Return [x, y] of the center of cell containing provided text 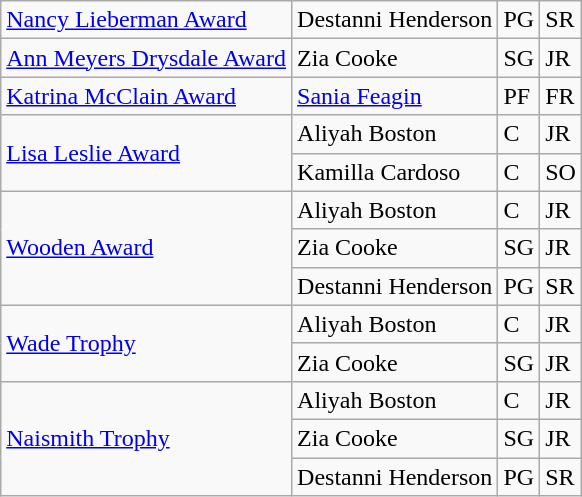
Ann Meyers Drysdale Award [146, 58]
Kamilla Cardoso [395, 172]
Wooden Award [146, 248]
FR [561, 96]
Wade Trophy [146, 343]
SO [561, 172]
Katrina McClain Award [146, 96]
PF [519, 96]
Naismith Trophy [146, 438]
Nancy Lieberman Award [146, 20]
Sania Feagin [395, 96]
Lisa Leslie Award [146, 153]
